Locate the cell with the specified text and output its [X, Y] center coordinate. 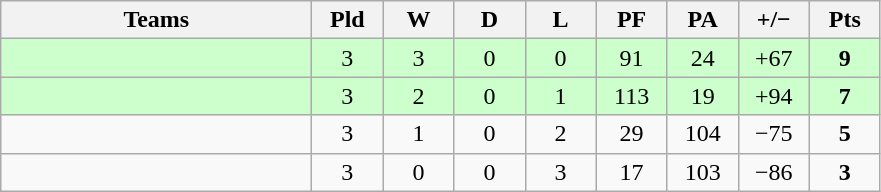
Pld [348, 20]
L [560, 20]
19 [702, 96]
113 [632, 96]
+94 [774, 96]
7 [844, 96]
−86 [774, 172]
D [490, 20]
24 [702, 58]
Teams [156, 20]
103 [702, 172]
PF [632, 20]
17 [632, 172]
5 [844, 134]
+67 [774, 58]
104 [702, 134]
29 [632, 134]
−75 [774, 134]
91 [632, 58]
9 [844, 58]
Pts [844, 20]
W [418, 20]
+/− [774, 20]
PA [702, 20]
